For the text-containing cell, return its midpoint in [X, Y] coordinate format. 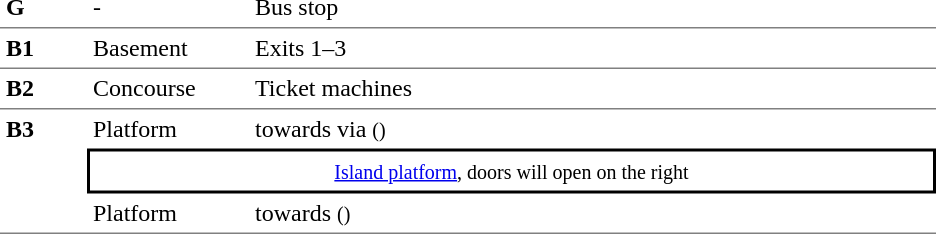
B3 [44, 172]
B1 [44, 48]
Ticket machines [592, 89]
Exits 1–3 [592, 48]
towards () [592, 214]
Basement [168, 48]
Concourse [168, 89]
Island platform, doors will open on the right [512, 170]
towards via () [592, 130]
B2 [44, 89]
